Locate the cell with the specified text and output its (x, y) center coordinate. 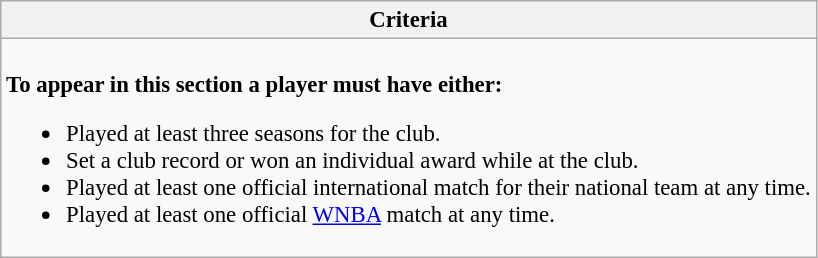
Criteria (408, 20)
